Scan for the cell matching the given text and deliver its [x, y] coordinate at center. 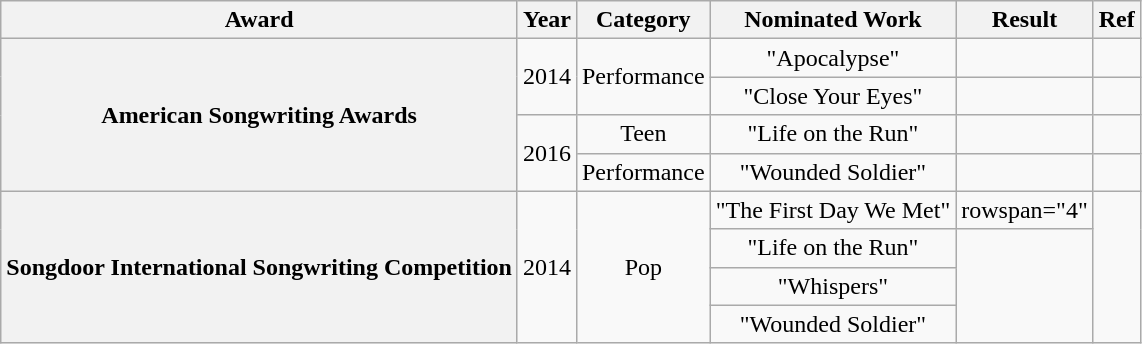
rowspan="4" [1025, 210]
American Songwriting Awards [260, 115]
Teen [643, 134]
Result [1025, 20]
"Apocalypse" [833, 58]
"Close Your Eyes" [833, 96]
Songdoor International Songwriting Competition [260, 267]
"Whispers" [833, 286]
2016 [546, 153]
Award [260, 20]
Category [643, 20]
Nominated Work [833, 20]
"The First Day We Met" [833, 210]
Ref [1116, 20]
Year [546, 20]
Pop [643, 267]
